Locate the cell with the specified text and output its (X, Y) center coordinate. 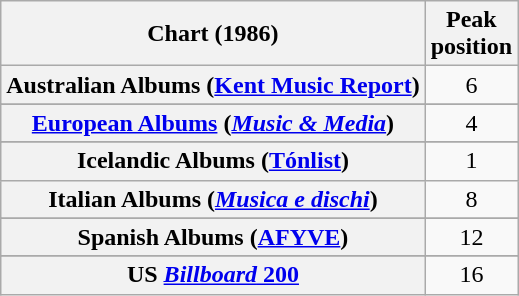
6 (471, 85)
8 (471, 199)
1 (471, 161)
US Billboard 200 (213, 275)
Italian Albums (Musica e dischi) (213, 199)
European Albums (Music & Media) (213, 123)
Chart (1986) (213, 34)
16 (471, 275)
Peakposition (471, 34)
12 (471, 237)
Australian Albums (Kent Music Report) (213, 85)
Icelandic Albums (Tónlist) (213, 161)
4 (471, 123)
Spanish Albums (AFYVE) (213, 237)
